Identify which cell holds the provided text, then report its (x, y) central coordinate. 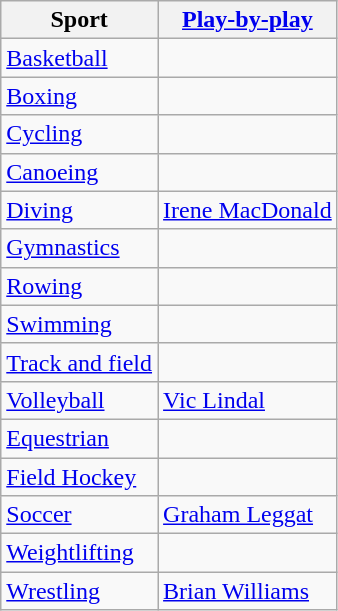
Sport (80, 20)
Field Hockey (80, 477)
Equestrian (80, 438)
Swimming (80, 324)
Rowing (80, 286)
Gymnastics (80, 248)
Irene MacDonald (248, 210)
Brian Williams (248, 591)
Graham Leggat (248, 515)
Track and field (80, 362)
Vic Lindal (248, 400)
Canoeing (80, 172)
Boxing (80, 96)
Basketball (80, 58)
Wrestling (80, 591)
Cycling (80, 134)
Diving (80, 210)
Play-by-play (248, 20)
Soccer (80, 515)
Weightlifting (80, 553)
Volleyball (80, 400)
